Return [x, y] of the center of cell containing provided text 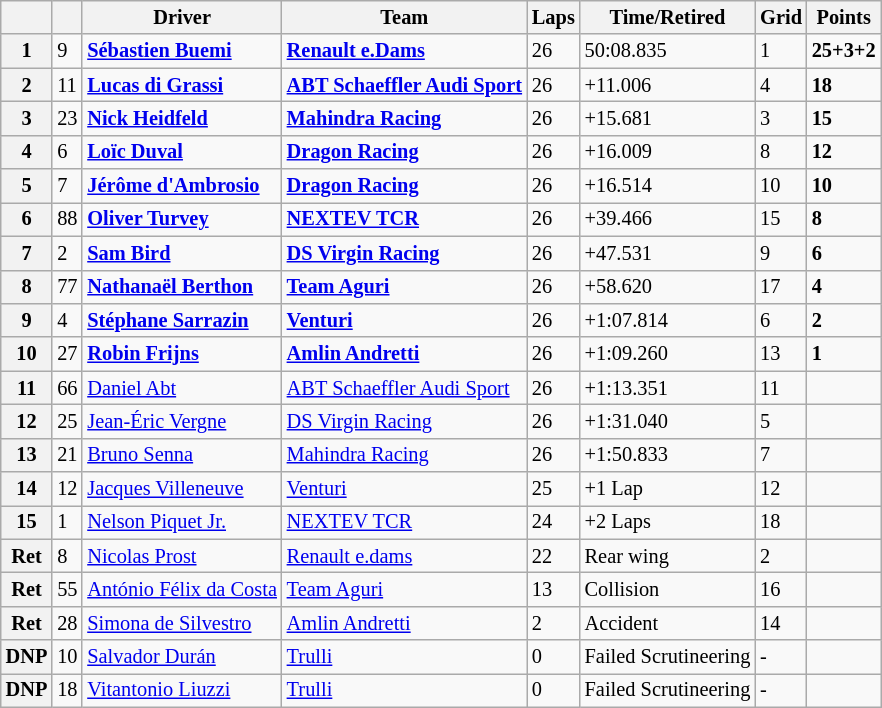
Oliver Turvey [182, 219]
Laps [554, 17]
Jacques Villeneuve [182, 489]
27 [67, 354]
Driver [182, 17]
Vitantonio Liuzzi [182, 690]
50:08.835 [668, 51]
Jean-Éric Vergne [182, 421]
24 [554, 522]
Time/Retired [668, 17]
Simona de Silvestro [182, 623]
66 [67, 388]
Nathanaël Berthon [182, 287]
77 [67, 287]
22 [554, 556]
+1:31.040 [668, 421]
Lucas di Grassi [182, 85]
+1:50.833 [668, 455]
Sébastien Buemi [182, 51]
Daniel Abt [182, 388]
Nick Heidfeld [182, 118]
+1:13.351 [668, 388]
21 [67, 455]
Salvador Durán [182, 657]
23 [67, 118]
Renault e.Dams [404, 51]
+11.006 [668, 85]
António Félix da Costa [182, 589]
Jérôme d'Ambrosio [182, 186]
Accident [668, 623]
+1:09.260 [668, 354]
Stéphane Sarrazin [182, 320]
55 [67, 589]
+39.466 [668, 219]
Nicolas Prost [182, 556]
+1:07.814 [668, 320]
Bruno Senna [182, 455]
Team [404, 17]
Points [844, 17]
Sam Bird [182, 253]
+16.514 [668, 186]
25+3+2 [844, 51]
16 [781, 589]
17 [781, 287]
+15.681 [668, 118]
Renault e.dams [404, 556]
Nelson Piquet Jr. [182, 522]
+47.531 [668, 253]
Rear wing [668, 556]
Loïc Duval [182, 152]
+1 Lap [668, 489]
+2 Laps [668, 522]
Grid [781, 17]
Robin Frijns [182, 354]
88 [67, 219]
28 [67, 623]
Collision [668, 589]
+16.009 [668, 152]
+58.620 [668, 287]
